Capture the cell that displays the provided text and extract its [x, y] central coordinate. 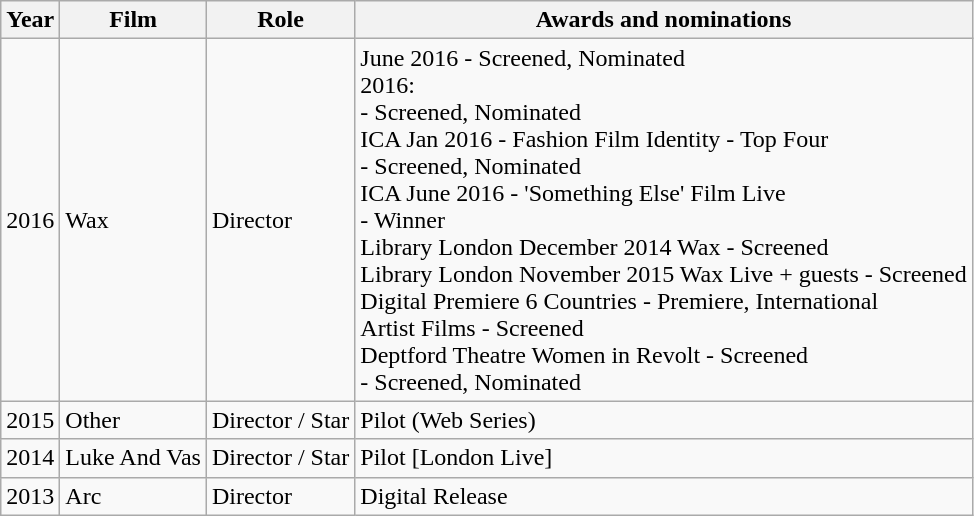
Year [30, 20]
2016 [30, 220]
Digital Release [664, 496]
Awards and nominations [664, 20]
Wax [134, 220]
Other [134, 420]
2013 [30, 496]
2014 [30, 458]
Pilot [London Live] [664, 458]
Luke And Vas [134, 458]
Role [280, 20]
2015 [30, 420]
Arc [134, 496]
Film [134, 20]
Pilot (Web Series) [664, 420]
